Locate the cell with the specified text and output its (X, Y) center coordinate. 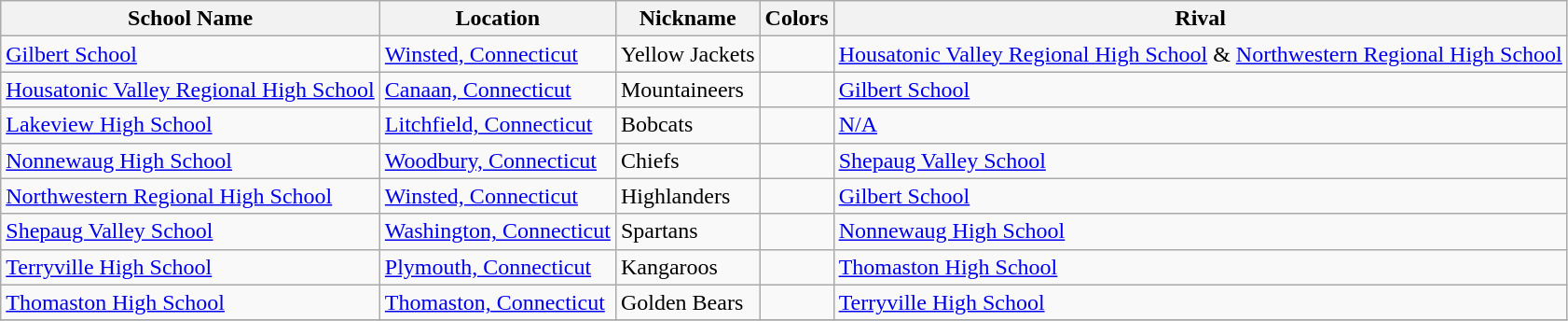
Woodbury, Connecticut (498, 160)
Rival (1201, 19)
Golden Bears (688, 302)
Lakeview High School (190, 125)
Spartans (688, 231)
Yellow Jackets (688, 54)
Plymouth, Connecticut (498, 267)
School Name (190, 19)
Mountaineers (688, 90)
Housatonic Valley Regional High School & Northwestern Regional High School (1201, 54)
Housatonic Valley Regional High School (190, 90)
Washington, Connecticut (498, 231)
Colors (796, 19)
Bobcats (688, 125)
Litchfield, Connecticut (498, 125)
Nickname (688, 19)
Chiefs (688, 160)
Canaan, Connecticut (498, 90)
Northwestern Regional High School (190, 196)
Kangaroos (688, 267)
N/A (1201, 125)
Highlanders (688, 196)
Location (498, 19)
Thomaston, Connecticut (498, 302)
